Provide the [X, Y] coordinate of the cell's center where the given text is located.  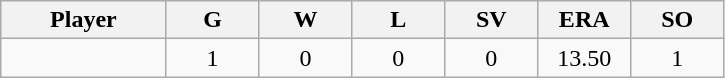
ERA [584, 20]
G [212, 20]
W [306, 20]
Player [84, 20]
L [398, 20]
SO [678, 20]
13.50 [584, 58]
SV [492, 20]
